From the cell containing the given text, extract its center point as (X, Y) coordinate. 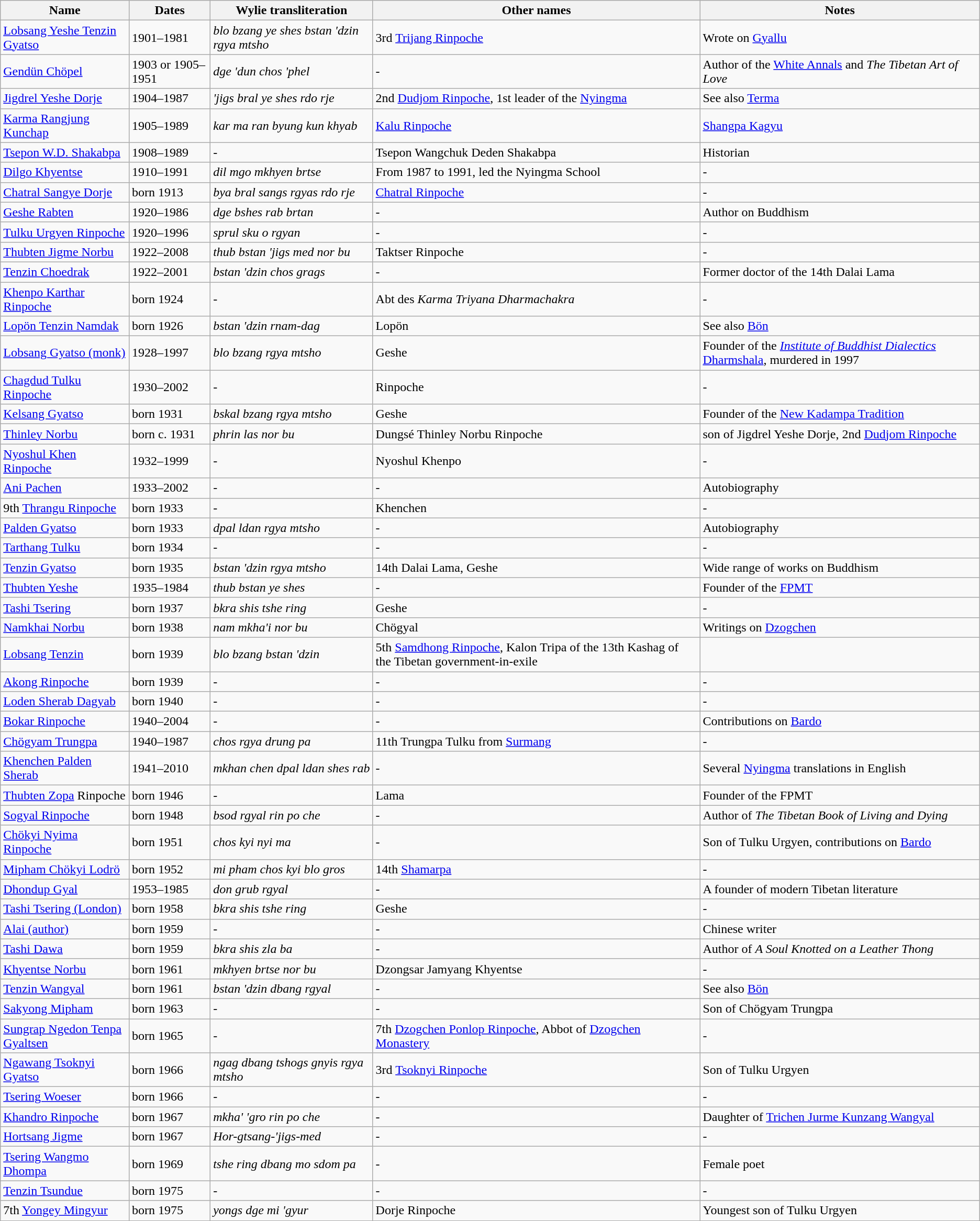
born 1963 (170, 1008)
Chatral Sangye Dorje (65, 192)
Ani Pachen (65, 488)
Chögyal (536, 627)
Karma Rangjung Kunchap (65, 126)
1922–2008 (170, 252)
Wylie transliteration (292, 10)
chos kyi nyi ma (292, 842)
mkhyen brtse nor bu (292, 969)
bkra shis zla ba (292, 949)
14th Shamarpa (536, 869)
Dzongsar Jamyang Khyentse (536, 969)
Historian (840, 152)
Son of Tulku Urgyen (840, 1070)
Female poet (840, 1163)
Former doctor of the 14th Dalai Lama (840, 272)
bstan 'dzin rnam-dag (292, 326)
See also Terma (840, 98)
Chinese writer (840, 929)
dge 'dun chos 'phel (292, 71)
1928–1997 (170, 353)
Loden Sherab Dagyab (65, 702)
1922–2001 (170, 272)
dil mgo mkhyen brtse (292, 172)
Tsering Woeser (65, 1097)
bsod rgyal rin po che (292, 815)
don grub rgyal (292, 889)
Founder of the Institute of Buddhist Dialectics Dharmshala, murdered in 1997 (840, 353)
1904–1987 (170, 98)
Bokar Rinpoche (65, 722)
bstan 'dzin rgya mtsho (292, 568)
1910–1991 (170, 172)
Ngawang Tsoknyi Gyatso (65, 1070)
Tenzin Wangyal (65, 989)
Khenpo Karthar Rinpoche (65, 298)
Chagdud Tulku Rinpoche (65, 387)
born 1946 (170, 795)
Author of The Tibetan Book of Living and Dying (840, 815)
Dorje Rinpoche (536, 1211)
blo bzang rgya mtsho (292, 353)
Contributions on Bardo (840, 722)
Sakyong Mipham (65, 1008)
Kelsang Gyatso (65, 414)
14th Dalai Lama, Geshe (536, 568)
Khandro Rinpoche (65, 1117)
Name (65, 10)
Tsepon W.D. Shakabpa (65, 152)
Chökyi Nyima Rinpoche (65, 842)
yongs dge mi 'gyur (292, 1211)
Tashi Dawa (65, 949)
Shangpa Kagyu (840, 126)
Tulku Urgyen Rinpoche (65, 232)
7th Yongey Mingyur (65, 1211)
born 1948 (170, 815)
born 1934 (170, 548)
tshe ring dbang mo sdom pa (292, 1163)
born 1940 (170, 702)
Lobsang Yeshe Tenzin Gyatso (65, 38)
Tenzin Tsundue (65, 1191)
Hor-gtsang-'jigs-med (292, 1137)
thub bstan ye shes (292, 587)
Rinpoche (536, 387)
Jigdrel Yeshe Dorje (65, 98)
blo bzang ye shes bstan 'dzin rgya mtsho (292, 38)
1930–2002 (170, 387)
Tenzin Choedrak (65, 272)
Dates (170, 10)
Palden Gyatso (65, 528)
Tenzin Gyatso (65, 568)
Other names (536, 10)
phrin las nor bu (292, 434)
Nyoshul Khen Rinpoche (65, 461)
mkha' 'gro rin po che (292, 1117)
Abt des Karma Triyana Dharmachakra (536, 298)
Thubten Zopa Rinpoche (65, 795)
Namkhai Norbu (65, 627)
Tsepon Wangchuk Deden Shakabpa (536, 152)
born 1935 (170, 568)
Writings on Dzogchen (840, 627)
born 1965 (170, 1036)
Several Nyingma translations in English (840, 769)
Tsering Wangmo Dhompa (65, 1163)
son of Jigdrel Yeshe Dorje, 2nd Dudjom Rinpoche (840, 434)
sprul sku o rgyan (292, 232)
Tashi Tsering (65, 607)
Nyoshul Khenpo (536, 461)
Dilgo Khyentse (65, 172)
Wide range of works on Buddhism (840, 568)
Author on Buddhism (840, 212)
born 1931 (170, 414)
Founder of the New Kadampa Tradition (840, 414)
1901–1981 (170, 38)
1905–1989 (170, 126)
7th Dzogchen Ponlop Rinpoche, Abbot of Dzogchen Monastery (536, 1036)
chos rgya drung pa (292, 741)
born 1958 (170, 909)
dge bshes rab brtan (292, 212)
1920–1996 (170, 232)
5th Samdhong Rinpoche, Kalon Tripa of the 13th Kashag of the Tibetan government-in-exile (536, 654)
Son of Tulku Urgyen, contributions on Bardo (840, 842)
Khenchen Palden Sherab (65, 769)
From 1987 to 1991, led the Nyingma School (536, 172)
'jigs bral ye shes rdo rje (292, 98)
nam mkha'i nor bu (292, 627)
Lopön Tenzin Namdak (65, 326)
born 1969 (170, 1163)
1903 or 1905–1951 (170, 71)
11th Trungpa Tulku from Surmang (536, 741)
blo bzang bstan 'dzin (292, 654)
Author of the White Annals and The Tibetan Art of Love (840, 71)
born 1924 (170, 298)
1935–1984 (170, 587)
Youngest son of Tulku Urgyen (840, 1211)
born 1926 (170, 326)
mi pham chos kyi blo gros (292, 869)
Dungsé Thinley Norbu Rinpoche (536, 434)
thub bstan 'jigs med nor bu (292, 252)
Notes (840, 10)
Gendün Chöpel (65, 71)
kar ma ran byung kun khyab (292, 126)
born 1938 (170, 627)
Sungrap Ngedon Tenpa Gyaltsen (65, 1036)
Wrote on Gyallu (840, 38)
born 1951 (170, 842)
Thubten Jigme Norbu (65, 252)
1941–2010 (170, 769)
Taktser Rinpoche (536, 252)
Hortsang Jigme (65, 1137)
born 1937 (170, 607)
1933–2002 (170, 488)
Akong Rinpoche (65, 681)
A founder of modern Tibetan literature (840, 889)
Kalu Rinpoche (536, 126)
bstan 'dzin dbang rgyal (292, 989)
born 1913 (170, 192)
Geshe Rabten (65, 212)
1908–1989 (170, 152)
Son of Chögyam Trungpa (840, 1008)
Khenchen (536, 508)
bskal bzang rgya mtsho (292, 414)
1920–1986 (170, 212)
Tarthang Tulku (65, 548)
Lobsang Tenzin (65, 654)
1940–1987 (170, 741)
9th Thrangu Rinpoche (65, 508)
bya bral sangs rgyas rdo rje (292, 192)
Lopön (536, 326)
Lama (536, 795)
Thinley Norbu (65, 434)
Thubten Yeshe (65, 587)
Author of A Soul Knotted on a Leather Thong (840, 949)
1953–1985 (170, 889)
dpal ldan rgya mtsho (292, 528)
Chatral Rinpoche (536, 192)
Sogyal Rinpoche (65, 815)
1932–1999 (170, 461)
Lobsang Gyatso (monk) (65, 353)
1940–2004 (170, 722)
Dhondup Gyal (65, 889)
Mipham Chökyi Lodrö (65, 869)
3rd Tsoknyi Rinpoche (536, 1070)
mkhan chen dpal ldan shes rab (292, 769)
3rd Trijang Rinpoche (536, 38)
Chögyam Trungpa (65, 741)
born c. 1931 (170, 434)
Khyentse Norbu (65, 969)
Tashi Tsering (London) (65, 909)
born 1952 (170, 869)
Alai (author) (65, 929)
bstan 'dzin chos grags (292, 272)
2nd Dudjom Rinpoche, 1st leader of the Nyingma (536, 98)
ngag dbang tshogs gnyis rgya mtsho (292, 1070)
Daughter of Trichen Jurme Kunzang Wangyal (840, 1117)
